Locate the cell with the specified text and output its [X, Y] center coordinate. 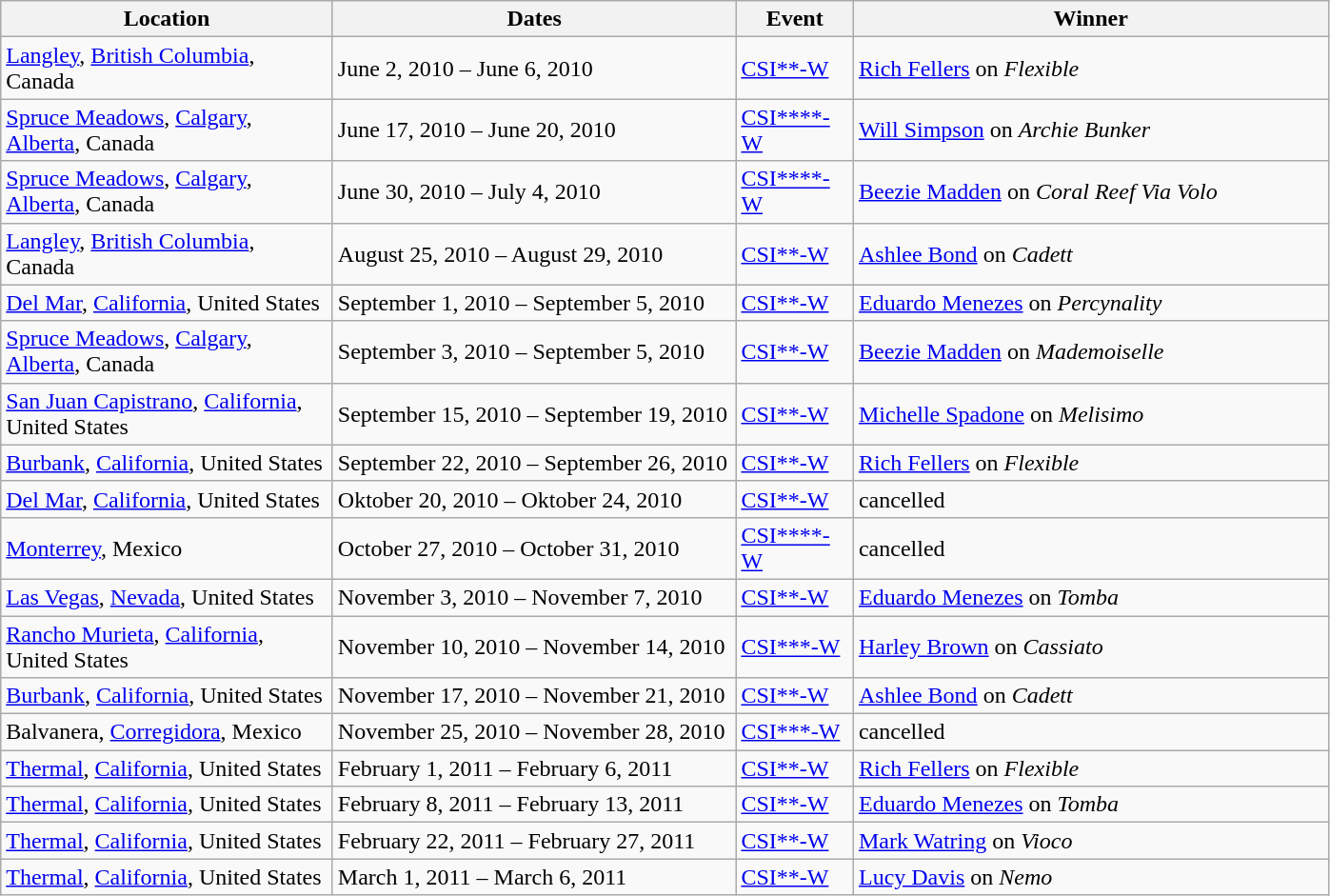
November 3, 2010 – November 7, 2010 [534, 597]
March 1, 2011 – March 6, 2011 [534, 877]
Oktober 20, 2010 – Oktober 24, 2010 [534, 499]
Dates [534, 19]
February 8, 2011 – February 13, 2011 [534, 805]
Las Vegas, Nevada, United States [168, 597]
Eduardo Menezes on Percynality [1091, 303]
Beezie Madden on Mademoiselle [1091, 352]
February 1, 2011 – February 6, 2011 [534, 768]
Balvanera, Corregidora, Mexico [168, 732]
Beezie Madden on Coral Reef Via Volo [1091, 192]
September 3, 2010 – September 5, 2010 [534, 352]
November 25, 2010 – November 28, 2010 [534, 732]
Mark Watring on Vioco [1091, 841]
June 30, 2010 – July 4, 2010 [534, 192]
Location [168, 19]
Will Simpson on Archie Bunker [1091, 129]
August 25, 2010 – August 29, 2010 [534, 253]
September 22, 2010 – September 26, 2010 [534, 463]
June 17, 2010 – June 20, 2010 [534, 129]
November 17, 2010 – November 21, 2010 [534, 696]
February 22, 2011 – February 27, 2011 [534, 841]
September 15, 2010 – September 19, 2010 [534, 413]
Michelle Spadone on Melisimo [1091, 413]
Event [795, 19]
San Juan Capistrano, California, United States [168, 413]
Rancho Murieta, California, United States [168, 646]
June 2, 2010 – June 6, 2010 [534, 69]
September 1, 2010 – September 5, 2010 [534, 303]
Lucy Davis on Nemo [1091, 877]
October 27, 2010 – October 31, 2010 [534, 548]
Harley Brown on Cassiato [1091, 646]
November 10, 2010 – November 14, 2010 [534, 646]
Winner [1091, 19]
Monterrey, Mexico [168, 548]
